Return the [x, y] coordinate for the center point of the cell that contains the specified text.  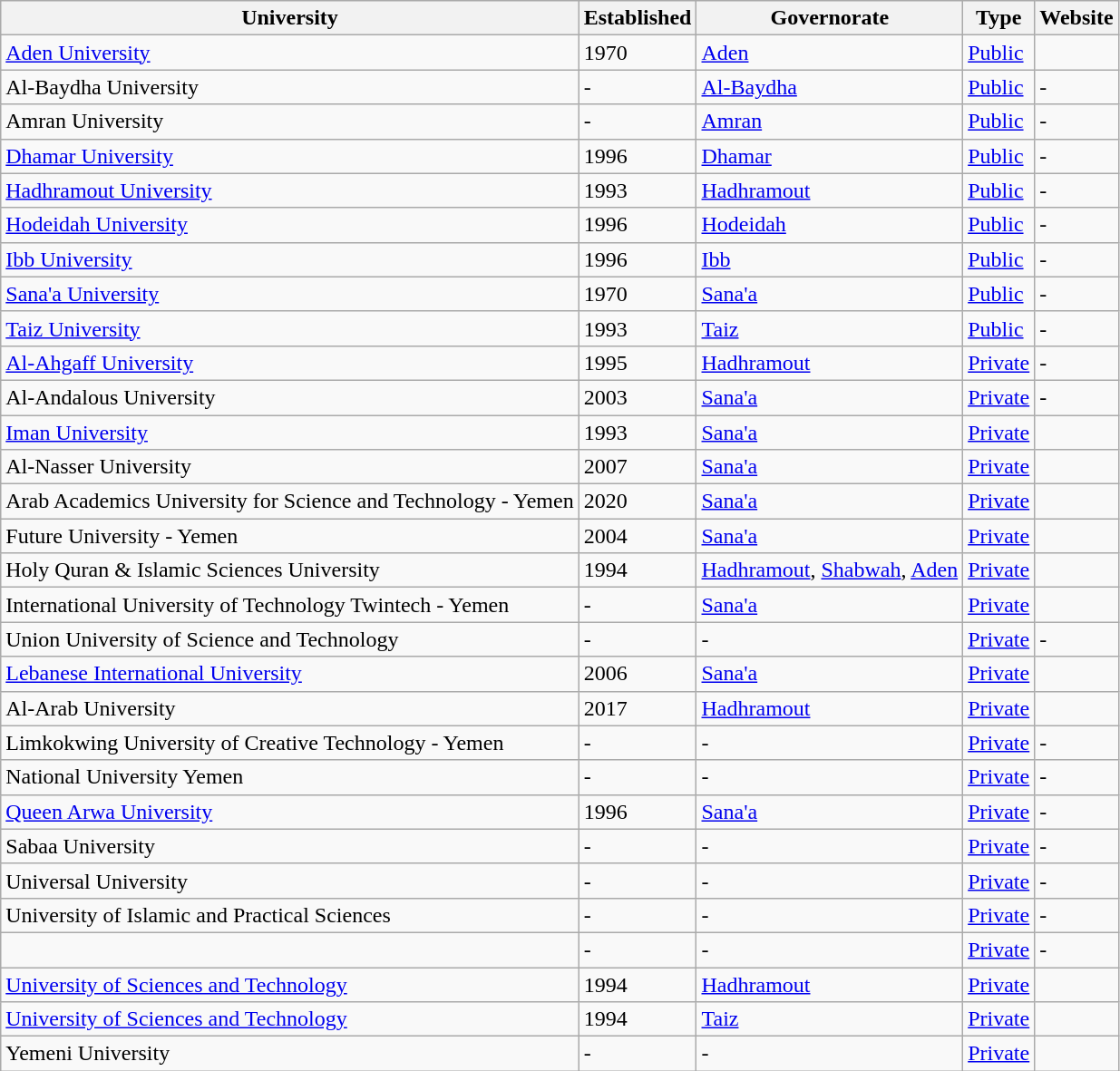
Type [999, 18]
2004 [638, 536]
National University Yemen [290, 777]
Sana'a University [290, 294]
Website [1076, 18]
Yemeni University [290, 1054]
Hadhramout University [290, 190]
Al-Ahgaff University [290, 363]
University of Islamic and Practical Sciences [290, 915]
Dhamar [830, 156]
International University of Technology Twintech - Yemen [290, 605]
Limkokwing University of Creative Technology - Yemen [290, 743]
Amran University [290, 122]
Amran [830, 122]
2007 [638, 467]
Arab Academics University for Science and Technology - Yemen [290, 501]
Ibb University [290, 259]
University [290, 18]
Queen Arwa University [290, 812]
Ibb [830, 259]
Dhamar University [290, 156]
1995 [638, 363]
Holy Quran & Islamic Sciences University [290, 570]
2006 [638, 674]
Hodeidah University [290, 225]
Al-Baydha University [290, 87]
2017 [638, 708]
Al-Arab University [290, 708]
Universal University [290, 881]
Hodeidah [830, 225]
Future University - Yemen [290, 536]
Al-Nasser University [290, 467]
Hadhramout, Shabwah, Aden [830, 570]
Al-Andalous University [290, 397]
Governorate [830, 18]
Aden University [290, 53]
2020 [638, 501]
Iman University [290, 433]
Al-Baydha [830, 87]
Sabaa University [290, 846]
Lebanese International University [290, 674]
Taiz University [290, 328]
Established [638, 18]
2003 [638, 397]
Aden [830, 53]
Union University of Science and Technology [290, 639]
